Extract the [X, Y] coordinate from the center of the cell holding the provided text.  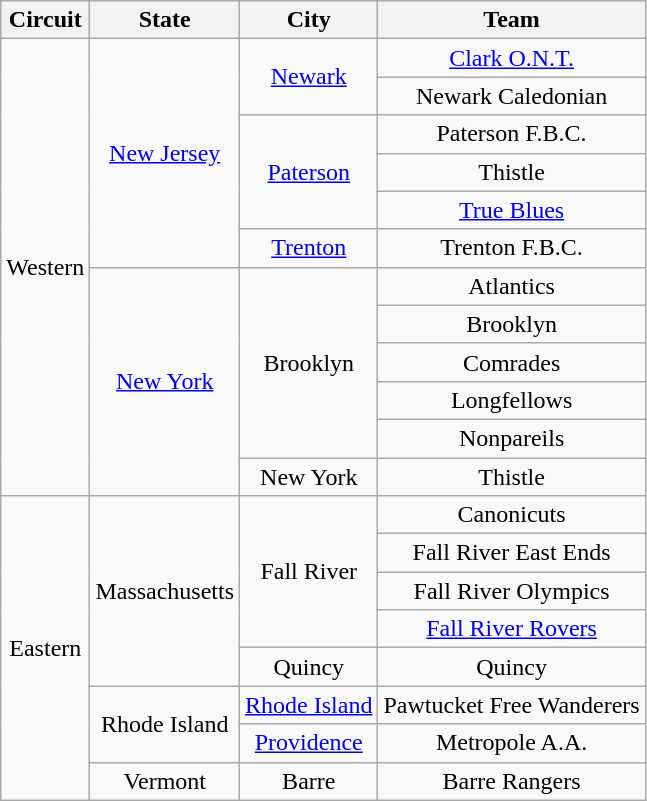
True Blues [512, 210]
Fall River Rovers [512, 629]
City [309, 20]
State [165, 20]
Barre Rangers [512, 781]
Vermont [165, 781]
Comrades [512, 362]
Eastern [46, 648]
Atlantics [512, 286]
Nonpareils [512, 438]
Circuit [46, 20]
Fall River East Ends [512, 553]
New Jersey [165, 153]
Fall River [309, 572]
Pawtucket Free Wanderers [512, 705]
Paterson [309, 172]
Newark Caledonian [512, 96]
Fall River Olympics [512, 591]
Canonicuts [512, 515]
Metropole A.A. [512, 743]
Paterson F.B.C. [512, 134]
Providence [309, 743]
Team [512, 20]
Longfellows [512, 400]
Western [46, 268]
Newark [309, 77]
Barre [309, 781]
Trenton F.B.C. [512, 248]
Massachusetts [165, 591]
Trenton [309, 248]
Clark O.N.T. [512, 58]
